Return (x, y) of the center of cell containing provided text 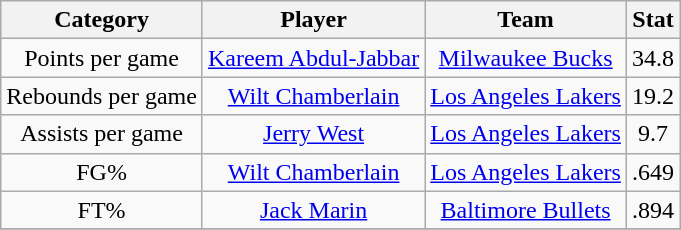
.649 (652, 172)
Category (102, 20)
Points per game (102, 58)
FG% (102, 172)
Rebounds per game (102, 96)
9.7 (652, 134)
Kareem Abdul-Jabbar (313, 58)
Player (313, 20)
Jerry West (313, 134)
34.8 (652, 58)
Assists per game (102, 134)
Stat (652, 20)
Baltimore Bullets (526, 210)
Jack Marin (313, 210)
Milwaukee Bucks (526, 58)
FT% (102, 210)
.894 (652, 210)
19.2 (652, 96)
Team (526, 20)
